Extract the [X, Y] coordinate from the center of the cell holding the provided text.  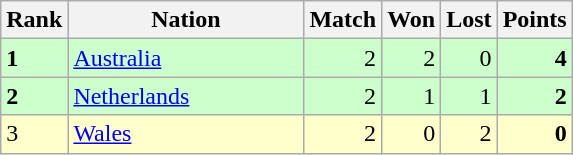
4 [534, 58]
Australia [186, 58]
Points [534, 20]
Netherlands [186, 96]
Lost [469, 20]
Nation [186, 20]
3 [34, 134]
Match [343, 20]
Won [412, 20]
Rank [34, 20]
Wales [186, 134]
